Search for the cell housing the specified text and yield its (x, y) center coordinate. 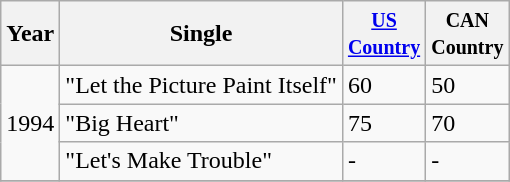
70 (468, 123)
50 (468, 85)
60 (384, 85)
"Let the Picture Paint Itself" (202, 85)
"Let's Make Trouble" (202, 161)
75 (384, 123)
"Big Heart" (202, 123)
1994 (30, 123)
USCountry (384, 34)
Year (30, 34)
CANCountry (468, 34)
Single (202, 34)
